Detect which cell encompasses the target text, then output its [X, Y] center coordinate. 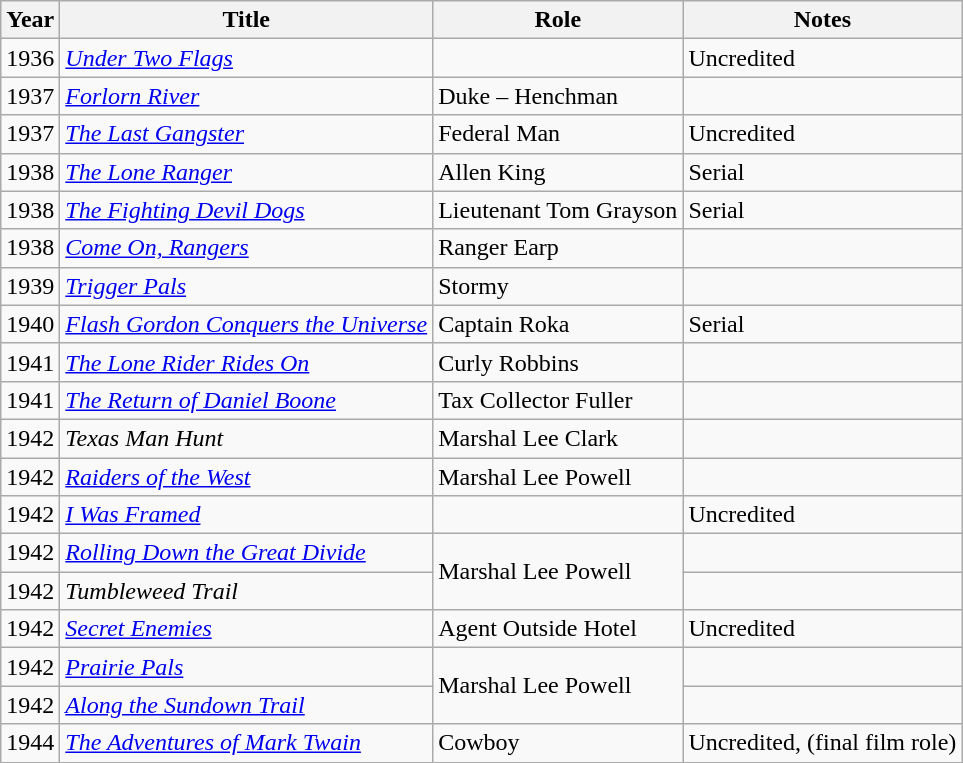
The Fighting Devil Dogs [246, 210]
Under Two Flags [246, 58]
Along the Sundown Trail [246, 705]
1936 [30, 58]
Raiders of the West [246, 477]
Texas Man Hunt [246, 438]
Tax Collector Fuller [558, 400]
The Lone Rider Rides On [246, 362]
Uncredited, (final film role) [822, 743]
Marshal Lee Clark [558, 438]
Prairie Pals [246, 667]
Come On, Rangers [246, 248]
Curly Robbins [558, 362]
Flash Gordon Conquers the Universe [246, 324]
Tumbleweed Trail [246, 591]
Lieutenant Tom Grayson [558, 210]
Cowboy [558, 743]
The Last Gangster [246, 134]
Stormy [558, 286]
Role [558, 20]
Year [30, 20]
Agent Outside Hotel [558, 629]
Forlorn River [246, 96]
I Was Framed [246, 515]
Secret Enemies [246, 629]
1940 [30, 324]
Duke – Henchman [558, 96]
1944 [30, 743]
Allen King [558, 172]
Title [246, 20]
1939 [30, 286]
Federal Man [558, 134]
The Return of Daniel Boone [246, 400]
Trigger Pals [246, 286]
Notes [822, 20]
Ranger Earp [558, 248]
The Lone Ranger [246, 172]
Rolling Down the Great Divide [246, 553]
The Adventures of Mark Twain [246, 743]
Captain Roka [558, 324]
